From the cell containing the given text, extract its center point as (X, Y) coordinate. 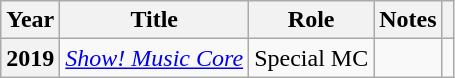
Year (30, 20)
Title (154, 20)
Show! Music Core (154, 58)
Role (312, 20)
Notes (408, 20)
2019 (30, 58)
Special MC (312, 58)
